Find where the given text appears and provide that cell's center as [x, y] coordinate. 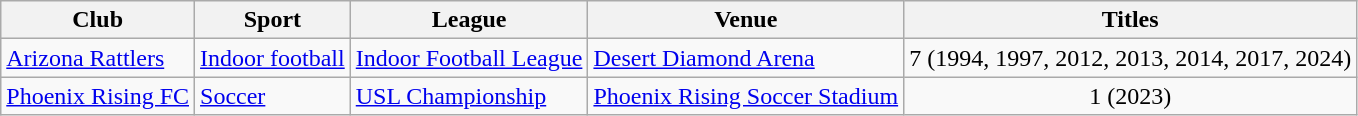
Titles [1130, 20]
Sport [273, 20]
Arizona Rattlers [98, 58]
Club [98, 20]
USL Championship [469, 96]
1 (2023) [1130, 96]
Venue [746, 20]
Indoor football [273, 58]
Desert Diamond Arena [746, 58]
Indoor Football League [469, 58]
Soccer [273, 96]
Phoenix Rising FC [98, 96]
League [469, 20]
7 (1994, 1997, 2012, 2013, 2014, 2017, 2024) [1130, 58]
Phoenix Rising Soccer Stadium [746, 96]
